Find where the given text appears and provide that cell's center as [X, Y] coordinate. 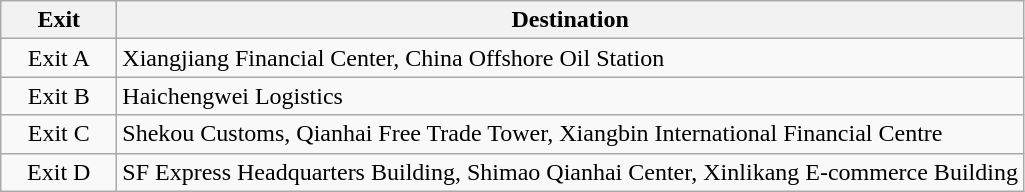
Exit [59, 20]
Exit A [59, 58]
Shekou Customs, Qianhai Free Trade Tower, Xiangbin International Financial Centre [570, 134]
Exit D [59, 172]
Exit C [59, 134]
Destination [570, 20]
Haichengwei Logistics [570, 96]
Exit B [59, 96]
Xiangjiang Financial Center, China Offshore Oil Station [570, 58]
SF Express Headquarters Building, Shimao Qianhai Center, Xinlikang E-commerce Building [570, 172]
